Search for the cell housing the specified text and yield its (X, Y) center coordinate. 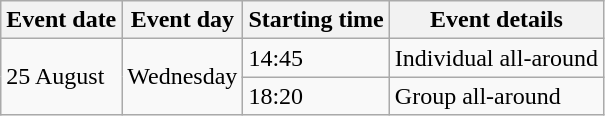
14:45 (316, 58)
Event day (182, 20)
Event details (496, 20)
Wednesday (182, 77)
Event date (62, 20)
25 August (62, 77)
Starting time (316, 20)
18:20 (316, 96)
Individual all-around (496, 58)
Group all-around (496, 96)
